Return [X, Y] of the center of cell containing provided text 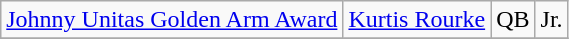
QB [513, 20]
Jr. [552, 20]
Kurtis Rourke [417, 20]
Johnny Unitas Golden Arm Award [172, 20]
